Search for the cell housing the specified text and yield its [x, y] center coordinate. 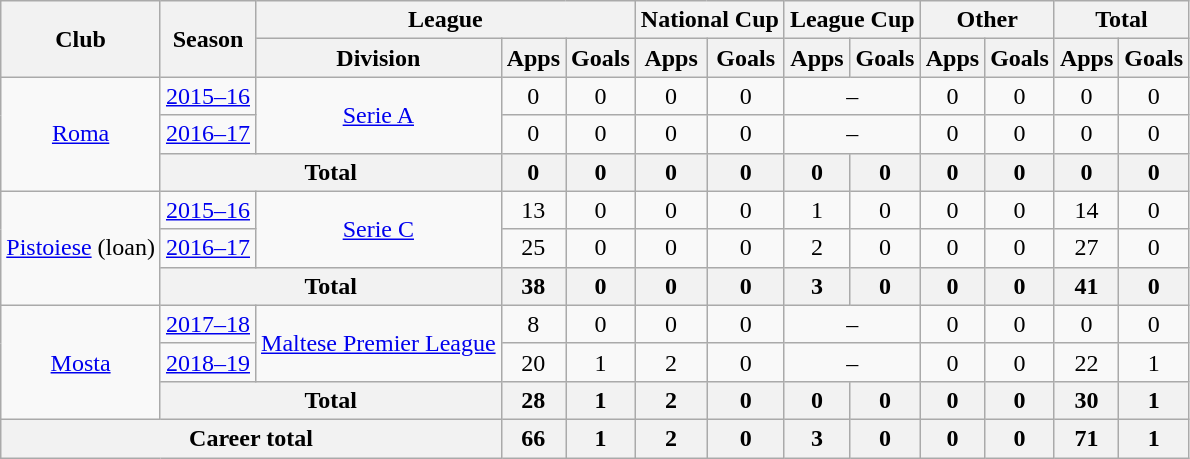
25 [533, 248]
Other [987, 20]
27 [1086, 248]
Serie A [379, 115]
Maltese Premier League [379, 343]
Club [81, 39]
13 [533, 210]
20 [533, 362]
22 [1086, 362]
2018–19 [208, 362]
14 [1086, 210]
28 [533, 400]
National Cup [710, 20]
Serie C [379, 229]
League Cup [852, 20]
41 [1086, 286]
Division [379, 58]
Season [208, 39]
71 [1086, 438]
8 [533, 324]
Pistoiese (loan) [81, 248]
38 [533, 286]
Career total [251, 438]
66 [533, 438]
30 [1086, 400]
Roma [81, 134]
League [446, 20]
Mosta [81, 362]
2017–18 [208, 324]
